Locate the cell with the specified text and output its (x, y) center coordinate. 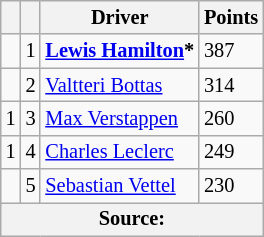
Sebastian Vettel (120, 186)
Charles Leclerc (120, 152)
260 (231, 118)
Lewis Hamilton* (120, 51)
4 (31, 152)
387 (231, 51)
230 (231, 186)
2 (31, 85)
Points (231, 17)
Max Verstappen (120, 118)
Source: (132, 219)
3 (31, 118)
Valtteri Bottas (120, 85)
5 (31, 186)
314 (231, 85)
249 (231, 152)
Driver (120, 17)
